Provide the (x, y) coordinate of the cell's center where the given text is located.  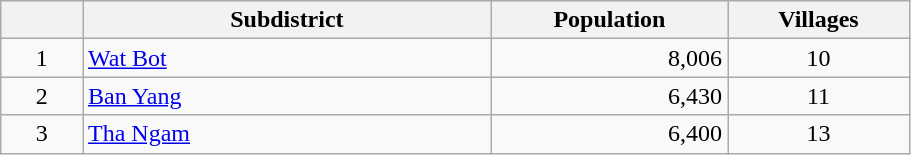
Tha Ngam (286, 134)
11 (819, 96)
6,400 (609, 134)
2 (42, 96)
8,006 (609, 58)
Villages (819, 20)
1 (42, 58)
Wat Bot (286, 58)
Ban Yang (286, 96)
10 (819, 58)
Population (609, 20)
6,430 (609, 96)
13 (819, 134)
Subdistrict (286, 20)
3 (42, 134)
